Search for the cell housing the specified text and yield its [x, y] center coordinate. 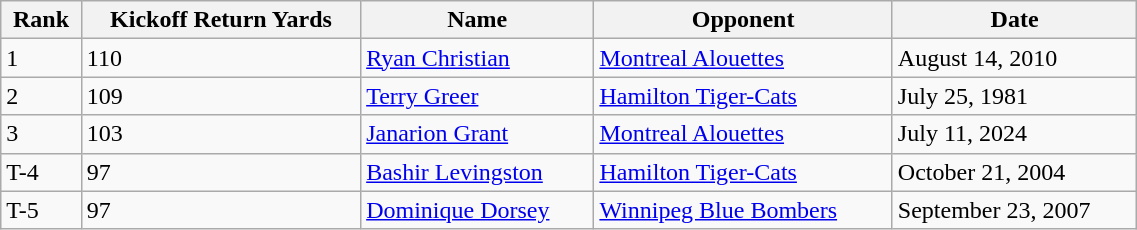
September 23, 2007 [1014, 210]
Ryan Christian [478, 58]
103 [220, 134]
2 [42, 96]
Janarion Grant [478, 134]
Date [1014, 20]
3 [42, 134]
October 21, 2004 [1014, 172]
Opponent [743, 20]
Bashir Levingston [478, 172]
Kickoff Return Yards [220, 20]
August 14, 2010 [1014, 58]
Rank [42, 20]
109 [220, 96]
Dominique Dorsey [478, 210]
July 11, 2024 [1014, 134]
T-4 [42, 172]
Winnipeg Blue Bombers [743, 210]
1 [42, 58]
Name [478, 20]
July 25, 1981 [1014, 96]
Terry Greer [478, 96]
110 [220, 58]
T-5 [42, 210]
